Return the [x, y] coordinate for the center point of the cell that contains the specified text.  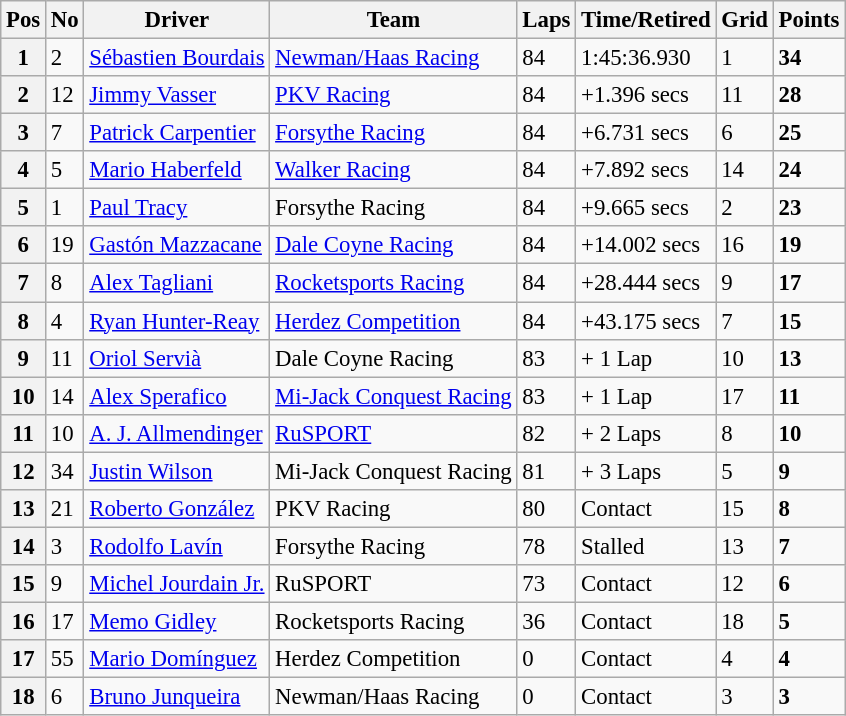
+43.175 secs [646, 321]
Team [394, 20]
Mario Domínguez [177, 659]
+14.002 secs [646, 245]
Gastón Mazzacane [177, 245]
Stalled [646, 546]
No [65, 20]
Alex Sperafico [177, 396]
Memo Gidley [177, 621]
78 [546, 546]
Laps [546, 20]
1:45:36.930 [646, 58]
Rodolfo Lavín [177, 546]
+1.396 secs [646, 95]
Alex Tagliani [177, 283]
Walker Racing [394, 170]
Pos [24, 20]
28 [808, 95]
36 [546, 621]
Grid [744, 20]
24 [808, 170]
Roberto González [177, 509]
Justin Wilson [177, 471]
80 [546, 509]
82 [546, 433]
Driver [177, 20]
A. J. Allmendinger [177, 433]
81 [546, 471]
Sébastien Bourdais [177, 58]
+ 2 Laps [646, 433]
+6.731 secs [646, 133]
Jimmy Vasser [177, 95]
+9.665 secs [646, 208]
Oriol Servià [177, 358]
Bruno Junqueira [177, 697]
Ryan Hunter-Reay [177, 321]
+7.892 secs [646, 170]
Mario Haberfeld [177, 170]
+28.444 secs [646, 283]
+ 3 Laps [646, 471]
Time/Retired [646, 20]
Patrick Carpentier [177, 133]
Michel Jourdain Jr. [177, 584]
73 [546, 584]
Points [808, 20]
55 [65, 659]
Paul Tracy [177, 208]
21 [65, 509]
25 [808, 133]
23 [808, 208]
